For the text-containing cell, return its midpoint in [x, y] coordinate format. 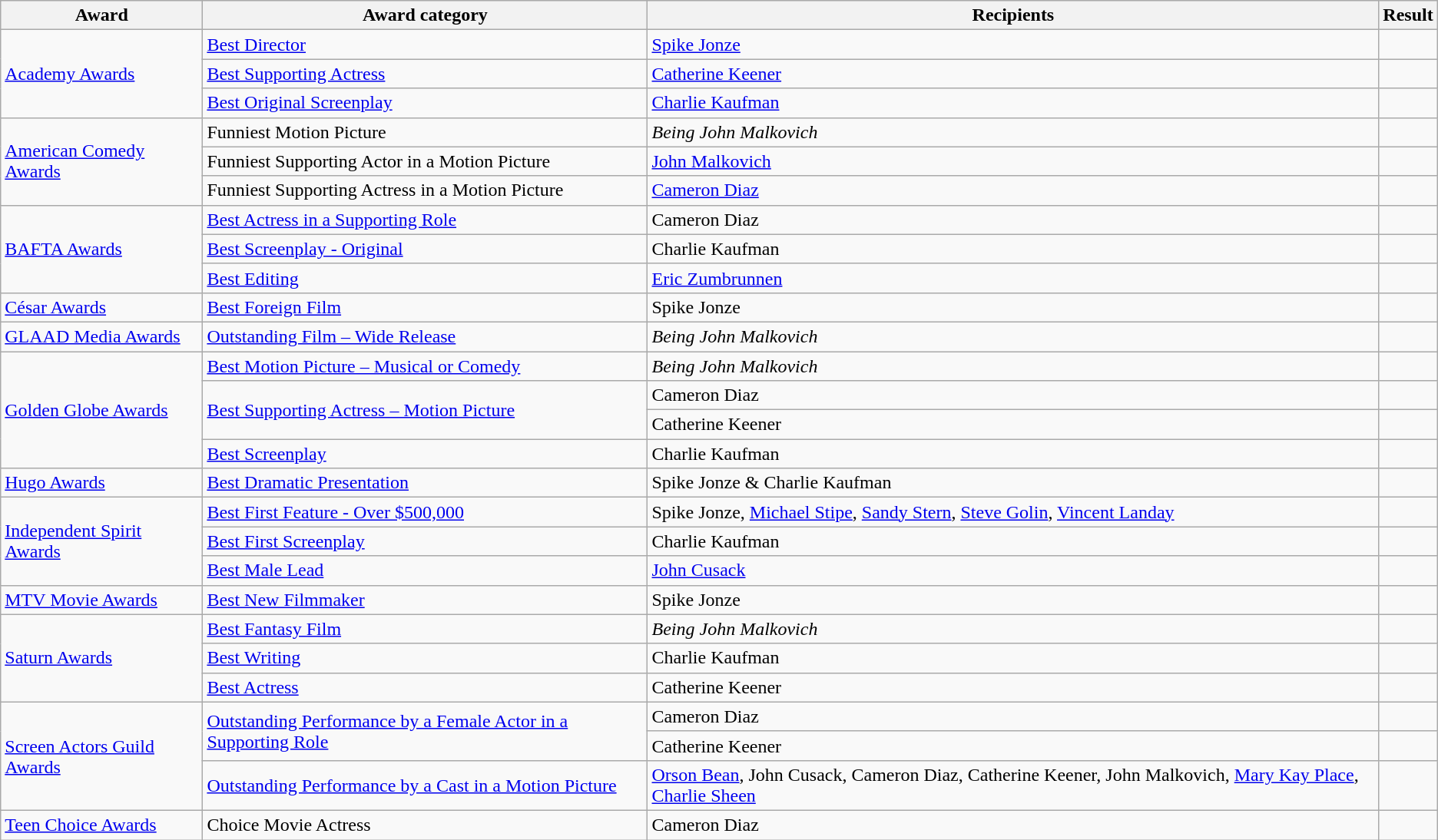
BAFTA Awards [101, 249]
Academy Awards [101, 74]
Best Editing [426, 278]
Best First Screenplay [426, 541]
Funniest Motion Picture [426, 132]
Result [1408, 15]
John Cusack [1013, 570]
GLAAD Media Awards [101, 336]
American Comedy Awards [101, 161]
John Malkovich [1013, 161]
Funniest Supporting Actress in a Motion Picture [426, 190]
Best Fantasy Film [426, 629]
Hugo Awards [101, 483]
Best Actress in a Supporting Role [426, 220]
Recipients [1013, 15]
César Awards [101, 307]
Award [101, 15]
Best Supporting Actress – Motion Picture [426, 410]
Best Actress [426, 687]
Eric Zumbrunnen [1013, 278]
Best Dramatic Presentation [426, 483]
Best Writing [426, 658]
Best Original Screenplay [426, 103]
Orson Bean, John Cusack, Cameron Diaz, Catherine Keener, John Malkovich, Mary Kay Place, Charlie Sheen [1013, 785]
Saturn Awards [101, 658]
Funniest Supporting Actor in a Motion Picture [426, 161]
Teen Choice Awards [101, 825]
Best Screenplay - Original [426, 249]
Best Supporting Actress [426, 74]
Best Motion Picture – Musical or Comedy [426, 366]
Choice Movie Actress [426, 825]
MTV Movie Awards [101, 600]
Outstanding Performance by a Cast in a Motion Picture [426, 785]
Outstanding Film – Wide Release [426, 336]
Best New Filmmaker [426, 600]
Best Director [426, 45]
Award category [426, 15]
Spike Jonze, Michael Stipe, Sandy Stern, Steve Golin, Vincent Landay [1013, 512]
Spike Jonze & Charlie Kaufman [1013, 483]
Best First Feature - Over $500,000 [426, 512]
Outstanding Performance by a Female Actor in a Supporting Role [426, 731]
Best Male Lead [426, 570]
Golden Globe Awards [101, 410]
Independent Spirit Awards [101, 541]
Screen Actors Guild Awards [101, 756]
Best Foreign Film [426, 307]
Best Screenplay [426, 454]
